From the cell containing the given text, extract its center point as (x, y) coordinate. 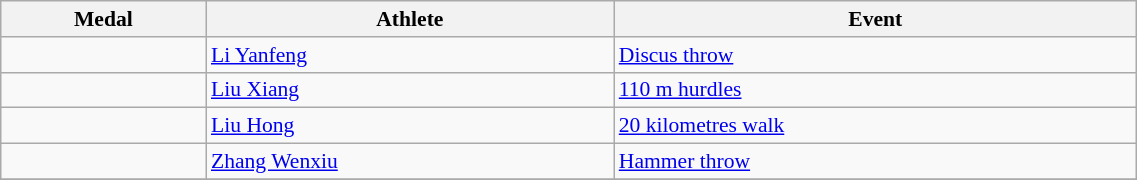
Event (876, 19)
Hammer throw (876, 162)
Liu Hong (410, 126)
Li Yanfeng (410, 55)
Athlete (410, 19)
Discus throw (876, 55)
Medal (104, 19)
Liu Xiang (410, 90)
20 kilometres walk (876, 126)
Zhang Wenxiu (410, 162)
110 m hurdles (876, 90)
